Detect which cell encompasses the target text, then output its [x, y] center coordinate. 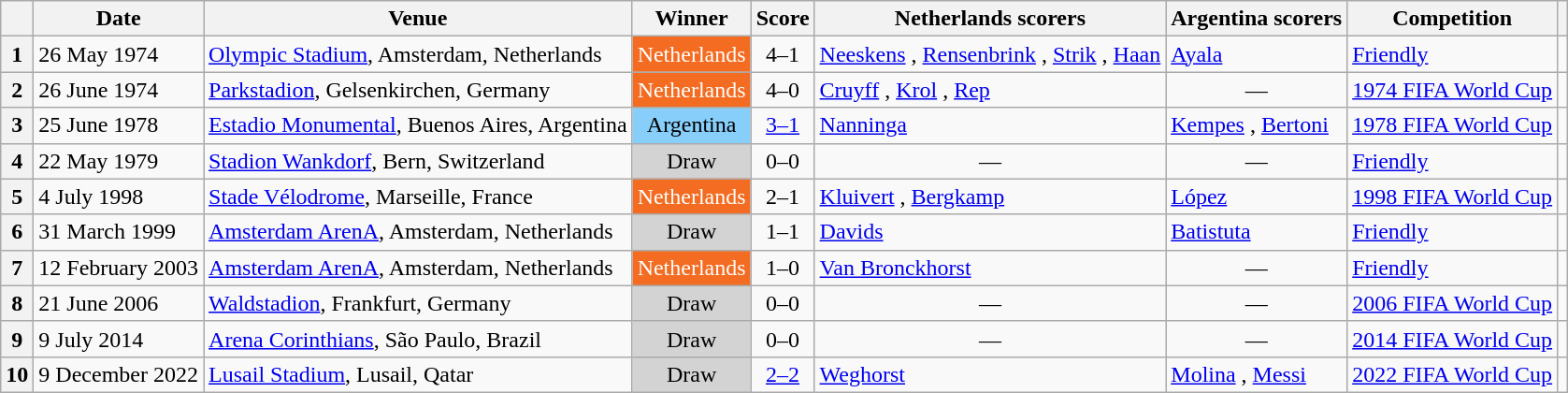
7 [17, 268]
Davids [990, 232]
Argentina [692, 125]
4–0 [783, 90]
2–1 [783, 196]
Kempes , Bertoni [1257, 125]
Arena Corinthians, São Paulo, Brazil [419, 339]
Winner [692, 19]
21 June 2006 [119, 303]
Olympic Stadium, Amsterdam, Netherlands [419, 54]
26 May 1974 [119, 54]
26 June 1974 [119, 90]
1974 FIFA World Cup [1453, 90]
Parkstadion, Gelsenkirchen, Germany [419, 90]
Neeskens , Rensenbrink , Strik , Haan [990, 54]
Lusail Stadium, Lusail, Qatar [419, 374]
4 July 1998 [119, 196]
Ayala [1257, 54]
Nanninga [990, 125]
2–2 [783, 374]
25 June 1978 [119, 125]
Kluivert , Bergkamp [990, 196]
2 [17, 90]
8 [17, 303]
2006 FIFA World Cup [1453, 303]
Stadion Wankdorf, Bern, Switzerland [419, 161]
1–0 [783, 268]
Venue [419, 19]
9 July 2014 [119, 339]
Cruyff , Krol , Rep [990, 90]
Estadio Monumental, Buenos Aires, Argentina [419, 125]
Batistuta [1257, 232]
1–1 [783, 232]
2014 FIFA World Cup [1453, 339]
Van Bronckhorst [990, 268]
12 February 2003 [119, 268]
5 [17, 196]
9 December 2022 [119, 374]
Stade Vélodrome, Marseille, France [419, 196]
Competition [1453, 19]
Netherlands scorers [990, 19]
6 [17, 232]
1998 FIFA World Cup [1453, 196]
4 [17, 161]
1978 FIFA World Cup [1453, 125]
Score [783, 19]
López [1257, 196]
Waldstadion, Frankfurt, Germany [419, 303]
31 March 1999 [119, 232]
Weghorst [990, 374]
4–1 [783, 54]
Date [119, 19]
3–1 [783, 125]
Argentina scorers [1257, 19]
2022 FIFA World Cup [1453, 374]
9 [17, 339]
Molina , Messi [1257, 374]
22 May 1979 [119, 161]
3 [17, 125]
10 [17, 374]
1 [17, 54]
